For the text-containing cell, return its midpoint in (x, y) coordinate format. 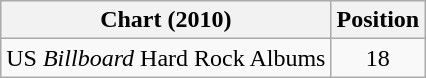
18 (378, 58)
US Billboard Hard Rock Albums (166, 58)
Chart (2010) (166, 20)
Position (378, 20)
